Detect which cell encompasses the target text, then output its [x, y] center coordinate. 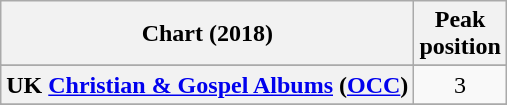
3 [460, 85]
Peak position [460, 34]
Chart (2018) [208, 34]
UK Christian & Gospel Albums (OCC) [208, 85]
